From the cell containing the given text, extract its center point as (x, y) coordinate. 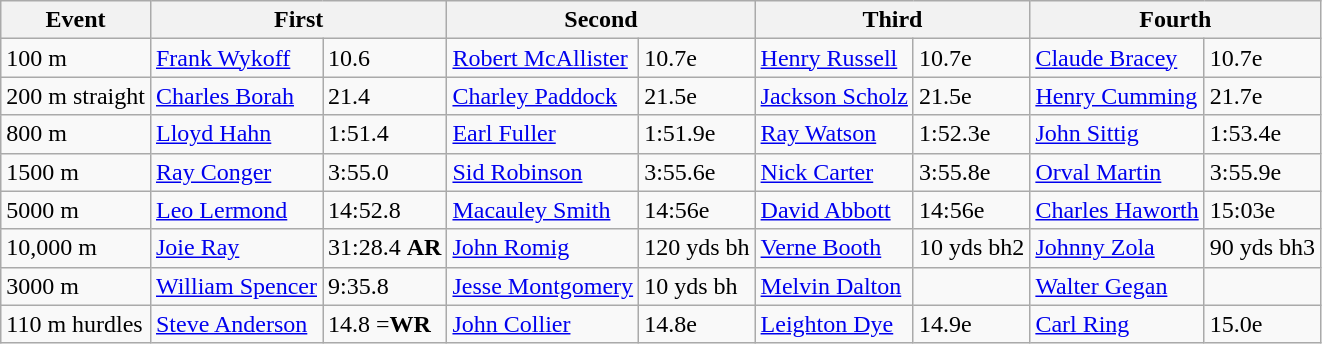
Earl Fuller (543, 134)
Charles Haworth (1117, 210)
William Spencer (236, 286)
31:28.4 AR (385, 248)
Lloyd Hahn (236, 134)
10 yds bh (697, 286)
90 yds bh3 (1262, 248)
Leo Lermond (236, 210)
1:51.9e (697, 134)
Henry Russell (834, 58)
3000 m (76, 286)
Verne Booth (834, 248)
110 m hurdles (76, 324)
Steve Anderson (236, 324)
3:55.0 (385, 172)
Fourth (1176, 20)
Sid Robinson (543, 172)
10 yds bh2 (971, 248)
John Romig (543, 248)
800 m (76, 134)
3:55.9e (1262, 172)
10,000 m (76, 248)
21.4 (385, 96)
Walter Gegan (1117, 286)
14.8 =WR (385, 324)
Carl Ring (1117, 324)
14:52.8 (385, 210)
Johnny Zola (1117, 248)
3:55.6e (697, 172)
21.7e (1262, 96)
14.8e (697, 324)
15:03e (1262, 210)
200 m straight (76, 96)
Third (892, 20)
5000 m (76, 210)
Charles Borah (236, 96)
Jesse Montgomery (543, 286)
Frank Wykoff (236, 58)
Macauley Smith (543, 210)
Claude Bracey (1117, 58)
1:51.4 (385, 134)
Event (76, 20)
3:55.8e (971, 172)
Leighton Dye (834, 324)
100 m (76, 58)
Ray Conger (236, 172)
Melvin Dalton (834, 286)
Ray Watson (834, 134)
Charley Paddock (543, 96)
Nick Carter (834, 172)
1:53.4e (1262, 134)
1:52.3e (971, 134)
First (298, 20)
Robert McAllister (543, 58)
David Abbott (834, 210)
1500 m (76, 172)
120 yds bh (697, 248)
Joie Ray (236, 248)
15.0e (1262, 324)
Orval Martin (1117, 172)
Jackson Scholz (834, 96)
9:35.8 (385, 286)
John Sittig (1117, 134)
14.9e (971, 324)
10.6 (385, 58)
John Collier (543, 324)
Second (601, 20)
Henry Cumming (1117, 96)
